Pinpoint the cell where the given text exists, returning its (x, y) midpoint coordinate. 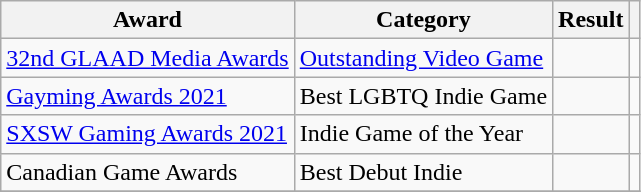
Canadian Game Awards (148, 172)
Indie Game of the Year (423, 134)
Award (148, 20)
Best LGBTQ Indie Game (423, 96)
Category (423, 20)
Outstanding Video Game (423, 58)
Result (591, 20)
SXSW Gaming Awards 2021 (148, 134)
32nd GLAAD Media Awards (148, 58)
Best Debut Indie (423, 172)
Gayming Awards 2021 (148, 96)
